Return (X, Y) of the center of cell containing provided text 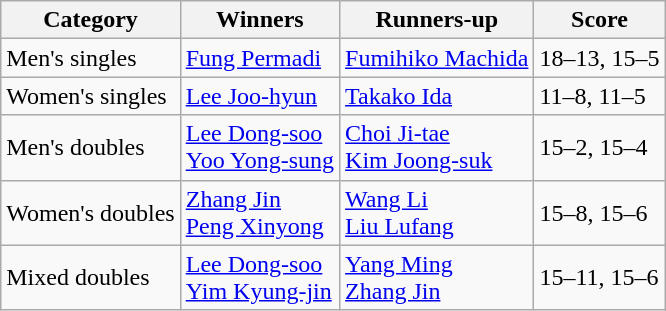
Fung Permadi (260, 58)
Lee Dong-soo Yoo Yong-sung (260, 148)
Takako Ida (437, 96)
Men's doubles (90, 148)
Yang Ming Zhang Jin (437, 278)
Choi Ji-tae Kim Joong-suk (437, 148)
15–11, 15–6 (600, 278)
Fumihiko Machida (437, 58)
Mixed doubles (90, 278)
Women's doubles (90, 212)
Wang Li Liu Lufang (437, 212)
Men's singles (90, 58)
Score (600, 20)
Lee Dong-soo Yim Kyung-jin (260, 278)
Lee Joo-hyun (260, 96)
15–2, 15–4 (600, 148)
Women's singles (90, 96)
Zhang Jin Peng Xinyong (260, 212)
15–8, 15–6 (600, 212)
Runners-up (437, 20)
11–8, 11–5 (600, 96)
Winners (260, 20)
Category (90, 20)
18–13, 15–5 (600, 58)
